Return (x, y) of the center of cell containing provided text 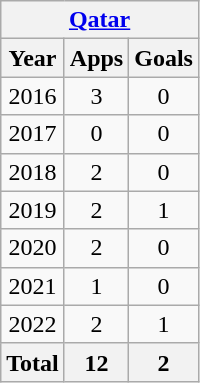
Goals (164, 58)
2021 (33, 286)
2020 (33, 248)
2018 (33, 172)
3 (96, 96)
2022 (33, 324)
Qatar (100, 20)
Apps (96, 58)
12 (96, 362)
Year (33, 58)
2017 (33, 134)
Total (33, 362)
2016 (33, 96)
2019 (33, 210)
